Return the [x, y] coordinate for the center point of the cell that contains the specified text.  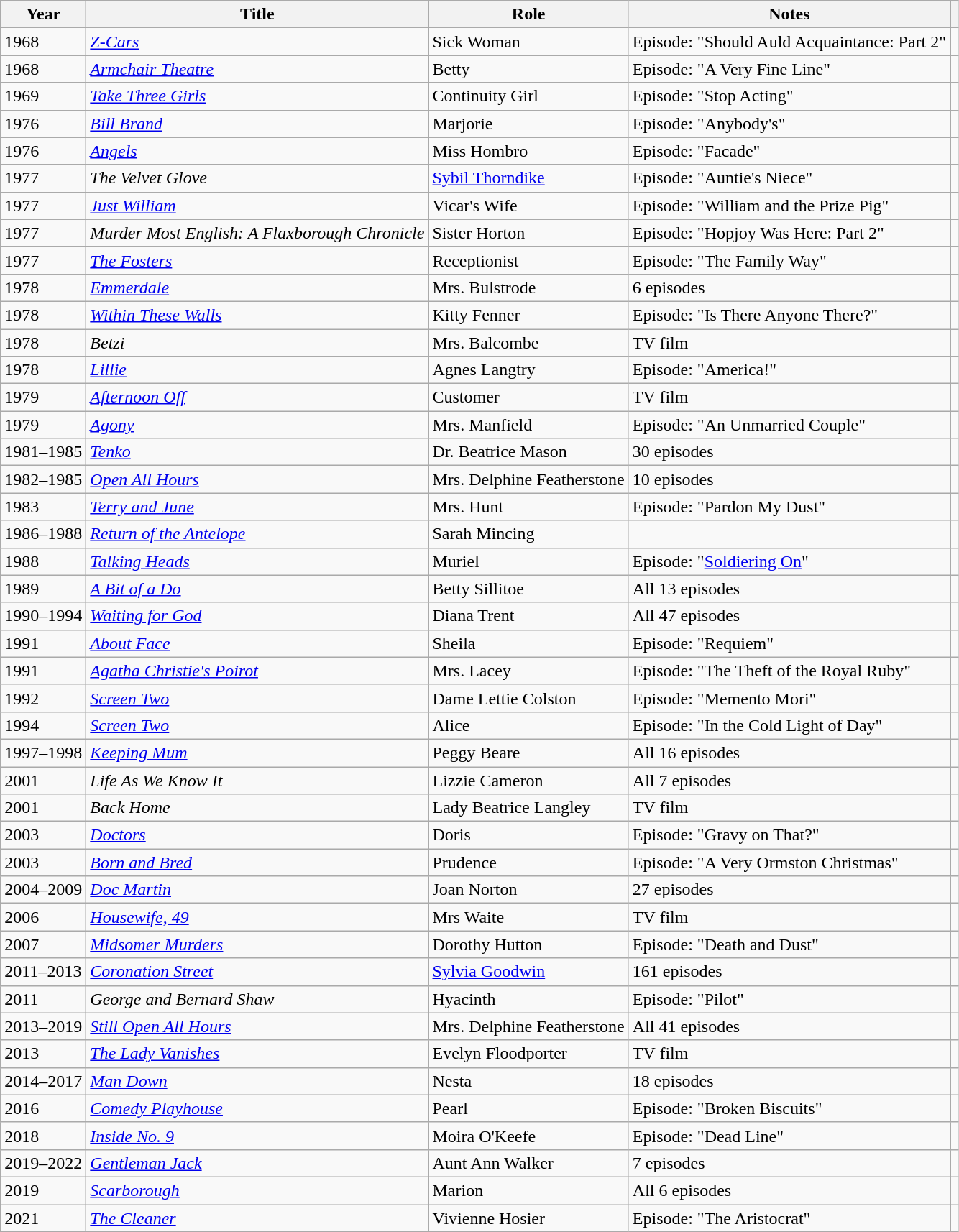
Lillie [257, 370]
Within These Walls [257, 315]
Episode: "Soldiering On" [789, 561]
Muriel [528, 561]
Betty Sillitoe [528, 589]
Gentleman Jack [257, 1163]
About Face [257, 643]
1989 [43, 589]
Life As We Know It [257, 780]
George and Bernard Shaw [257, 999]
Doctors [257, 835]
Back Home [257, 808]
Marion [528, 1190]
18 episodes [789, 1081]
Waiting for God [257, 616]
Episode: "Anybody's" [789, 124]
Role [528, 14]
Z-Cars [257, 42]
Episode: "Facade" [789, 151]
2021 [43, 1218]
Sick Woman [528, 42]
Peggy Beare [528, 753]
Episode: "Hopjoy Was Here: Part 2" [789, 233]
Betty [528, 69]
Episode: "William and the Prize Pig" [789, 206]
Open All Hours [257, 479]
161 episodes [789, 972]
Episode: "The Family Way" [789, 260]
Take Three Girls [257, 96]
All 41 episodes [789, 1026]
2019 [43, 1190]
Kitty Fenner [528, 315]
1969 [43, 96]
2004–2009 [43, 890]
1988 [43, 561]
2014–2017 [43, 1081]
6 episodes [789, 288]
Comedy Playhouse [257, 1108]
Armchair Theatre [257, 69]
Man Down [257, 1081]
Marjorie [528, 124]
Episode: "Broken Biscuits" [789, 1108]
Agony [257, 425]
Murder Most English: A Flaxborough Chronicle [257, 233]
All 6 episodes [789, 1190]
Vivienne Hosier [528, 1218]
7 episodes [789, 1163]
Episode: "Pilot" [789, 999]
2016 [43, 1108]
Episode: "Auntie's Niece" [789, 178]
1992 [43, 698]
Episode: "A Very Fine Line" [789, 69]
Still Open All Hours [257, 1026]
Joan Norton [528, 890]
Title [257, 14]
Episode: "The Aristocrat" [789, 1218]
Episode: "An Unmarried Couple" [789, 425]
Tenko [257, 452]
Diana Trent [528, 616]
All 16 episodes [789, 753]
1997–1998 [43, 753]
Customer [528, 397]
Housewife, 49 [257, 917]
The Lady Vanishes [257, 1054]
Continuity Girl [528, 96]
Mrs. Bulstrode [528, 288]
Year [43, 14]
Scarborough [257, 1190]
Episode: "Death and Dust" [789, 944]
The Fosters [257, 260]
2013–2019 [43, 1026]
2011 [43, 999]
2011–2013 [43, 972]
Alice [528, 725]
Lizzie Cameron [528, 780]
27 episodes [789, 890]
Dame Lettie Colston [528, 698]
Lady Beatrice Langley [528, 808]
Sarah Mincing [528, 534]
Receptionist [528, 260]
Agatha Christie's Poirot [257, 671]
Angels [257, 151]
2019–2022 [43, 1163]
Born and Bred [257, 863]
All 47 episodes [789, 616]
Episode: "Should Auld Acquaintance: Part 2" [789, 42]
Mrs Waite [528, 917]
Episode: "The Theft of the Royal Ruby" [789, 671]
Episode: "Pardon My Dust" [789, 507]
The Velvet Glove [257, 178]
Doc Martin [257, 890]
Episode: "A Very Ormston Christmas" [789, 863]
Mrs. Lacey [528, 671]
30 episodes [789, 452]
Episode: "Is There Anyone There?" [789, 315]
1982–1985 [43, 479]
1986–1988 [43, 534]
Agnes Langtry [528, 370]
Talking Heads [257, 561]
2013 [43, 1054]
A Bit of a Do [257, 589]
Episode: "Stop Acting" [789, 96]
Aunt Ann Walker [528, 1163]
Mrs. Hunt [528, 507]
Dorothy Hutton [528, 944]
Nesta [528, 1081]
Sylvia Goodwin [528, 972]
Sybil Thorndike [528, 178]
Afternoon Off [257, 397]
1994 [43, 725]
Doris [528, 835]
1981–1985 [43, 452]
Just William [257, 206]
Emmerdale [257, 288]
2006 [43, 917]
Prudence [528, 863]
All 7 episodes [789, 780]
1990–1994 [43, 616]
Miss Hombro [528, 151]
Moira O'Keefe [528, 1136]
Betzi [257, 343]
Midsomer Murders [257, 944]
Mrs. Balcombe [528, 343]
Bill Brand [257, 124]
Hyacinth [528, 999]
2018 [43, 1136]
Vicar's Wife [528, 206]
Episode: "Memento Mori" [789, 698]
Pearl [528, 1108]
Notes [789, 14]
Sheila [528, 643]
Evelyn Floodporter [528, 1054]
Terry and June [257, 507]
Mrs. Manfield [528, 425]
Coronation Street [257, 972]
The Cleaner [257, 1218]
2007 [43, 944]
Keeping Mum [257, 753]
Episode: "Gravy on That?" [789, 835]
1983 [43, 507]
Sister Horton [528, 233]
10 episodes [789, 479]
All 13 episodes [789, 589]
Episode: "America!" [789, 370]
Episode: "Dead Line" [789, 1136]
Return of the Antelope [257, 534]
Episode: "In the Cold Light of Day" [789, 725]
Dr. Beatrice Mason [528, 452]
Episode: "Requiem" [789, 643]
Inside No. 9 [257, 1136]
